Search for the cell housing the specified text and yield its [x, y] center coordinate. 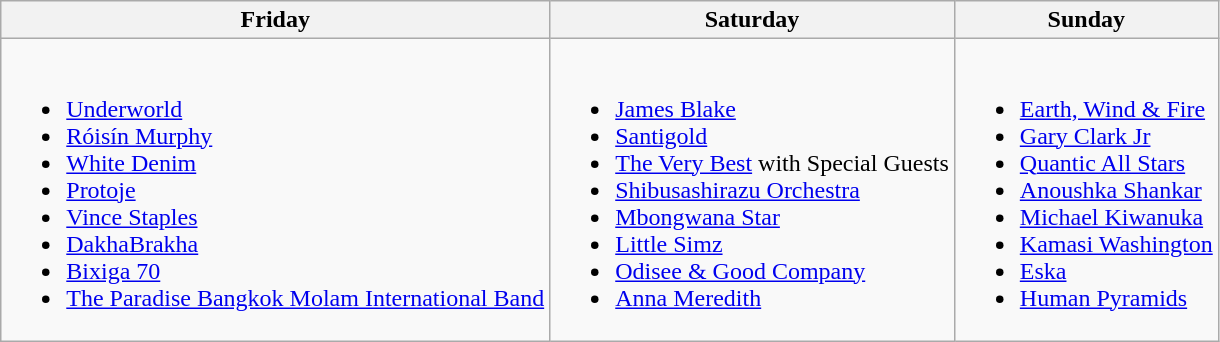
Friday [276, 20]
UnderworldRóisín MurphyWhite DenimProtojeVince StaplesDakhaBrakhaBixiga 70The Paradise Bangkok Molam International Band [276, 190]
James BlakeSantigoldThe Very Best with Special GuestsShibusashirazu OrchestraMbongwana StarLittle SimzOdisee & Good CompanyAnna Meredith [752, 190]
Earth, Wind & FireGary Clark JrQuantic All StarsAnoushka ShankarMichael KiwanukaKamasi WashingtonEskaHuman Pyramids [1086, 190]
Saturday [752, 20]
Sunday [1086, 20]
